Extract the [X, Y] coordinate from the center of the cell holding the provided text.  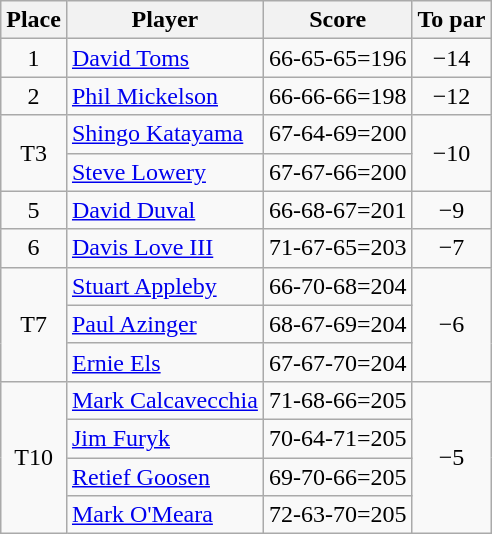
71-67-65=203 [338, 248]
−14 [452, 58]
Jim Furyk [164, 438]
5 [34, 210]
−5 [452, 457]
Phil Mickelson [164, 96]
−12 [452, 96]
Stuart Appleby [164, 286]
−9 [452, 210]
To par [452, 20]
T7 [34, 324]
69-70-66=205 [338, 477]
David Toms [164, 58]
1 [34, 58]
T10 [34, 457]
70-64-71=205 [338, 438]
−10 [452, 153]
Paul Azinger [164, 324]
66-70-68=204 [338, 286]
2 [34, 96]
66-68-67=201 [338, 210]
Davis Love III [164, 248]
67-67-66=200 [338, 172]
67-64-69=200 [338, 134]
T3 [34, 153]
Shingo Katayama [164, 134]
66-66-66=198 [338, 96]
Retief Goosen [164, 477]
68-67-69=204 [338, 324]
−6 [452, 324]
Ernie Els [164, 362]
6 [34, 248]
Player [164, 20]
72-63-70=205 [338, 515]
Score [338, 20]
71-68-66=205 [338, 400]
67-67-70=204 [338, 362]
66-65-65=196 [338, 58]
Mark Calcavecchia [164, 400]
Mark O'Meara [164, 515]
David Duval [164, 210]
Place [34, 20]
−7 [452, 248]
Steve Lowery [164, 172]
